Scan for the cell matching the given text and deliver its [x, y] coordinate at center. 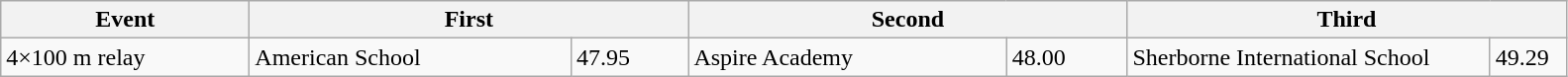
47.95 [629, 57]
Second [907, 20]
48.00 [1067, 57]
4×100 m relay [125, 57]
American School [410, 57]
49.29 [1527, 57]
First [470, 20]
Event [125, 20]
Third [1347, 20]
Sherborne International School [1308, 57]
Aspire Academy [848, 57]
